Return the (x, y) coordinate for the center point of the cell that contains the specified text.  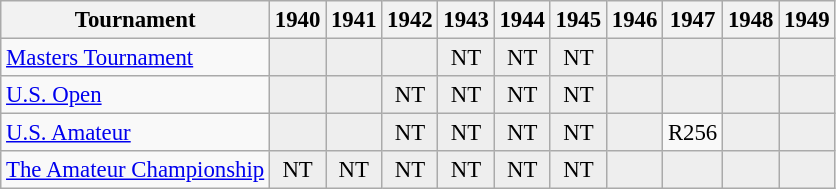
The Amateur Championship (136, 170)
1948 (751, 20)
1940 (298, 20)
Masters Tournament (136, 58)
1944 (522, 20)
R256 (693, 133)
U.S. Amateur (136, 133)
1942 (410, 20)
U.S. Open (136, 95)
1946 (634, 20)
1941 (354, 20)
1947 (693, 20)
1945 (578, 20)
1943 (466, 20)
1949 (807, 20)
Tournament (136, 20)
